Identify which cell holds the provided text, then report its [x, y] central coordinate. 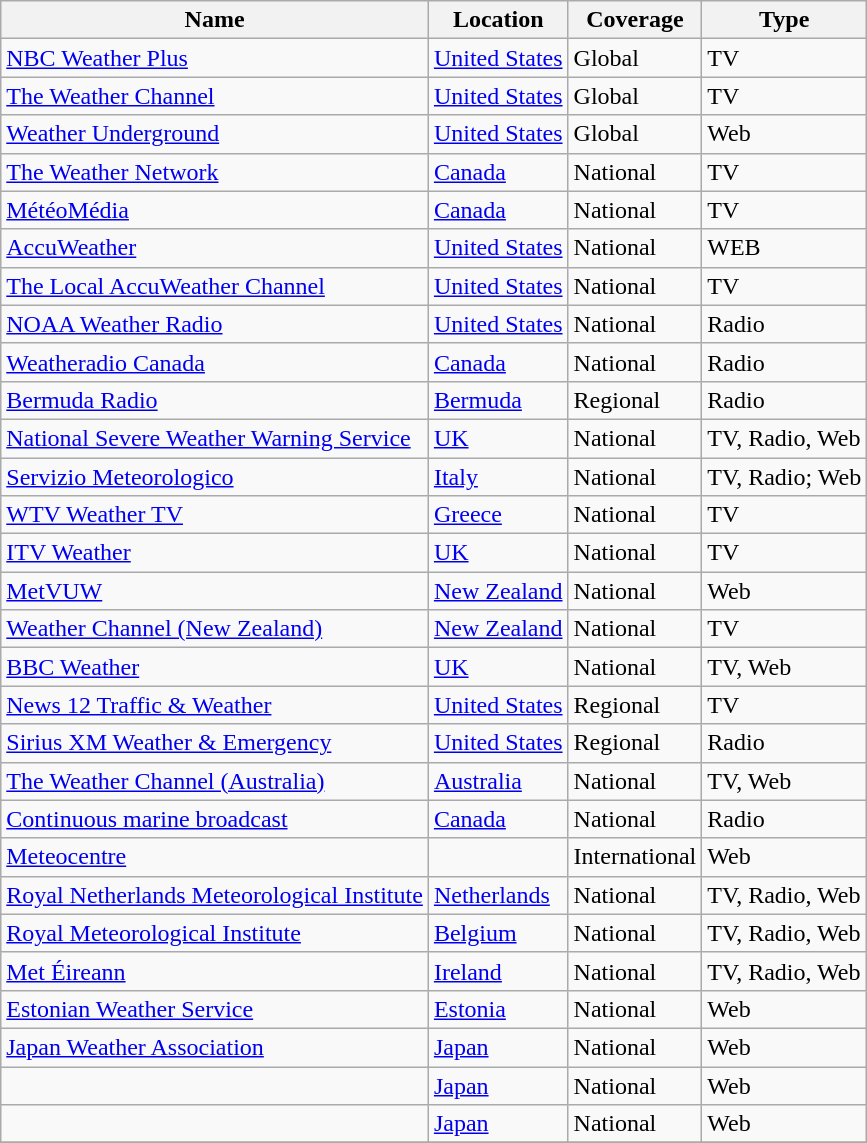
Sirius XM Weather & Emergency [215, 743]
NOAA Weather Radio [215, 324]
News 12 Traffic & Weather [215, 705]
Continuous marine broadcast [215, 819]
Name [215, 20]
Type [784, 20]
MétéoMédia [215, 210]
Italy [498, 477]
WEB [784, 248]
Weatheradio Canada [215, 362]
International [635, 857]
Ireland [498, 971]
Location [498, 20]
MetVUW [215, 591]
Bermuda [498, 400]
Netherlands [498, 895]
Royal Meteorological Institute [215, 933]
The Weather Channel (Australia) [215, 781]
AccuWeather [215, 248]
BBC Weather [215, 667]
Australia [498, 781]
Estonian Weather Service [215, 1009]
Bermuda Radio [215, 400]
WTV Weather TV [215, 515]
National Severe Weather Warning Service [215, 438]
Weather Channel (New Zealand) [215, 629]
NBC Weather Plus [215, 58]
Japan Weather Association [215, 1047]
ITV Weather [215, 553]
TV, Radio; Web [784, 477]
Met Éireann [215, 971]
The Weather Channel [215, 96]
Weather Underground [215, 134]
Belgium [498, 933]
Greece [498, 515]
Royal Netherlands Meteorological Institute [215, 895]
Servizio Meteorologico [215, 477]
Coverage [635, 20]
The Weather Network [215, 172]
Meteocentre [215, 857]
The Local AccuWeather Channel [215, 286]
Estonia [498, 1009]
